Search for the cell housing the specified text and yield its (X, Y) center coordinate. 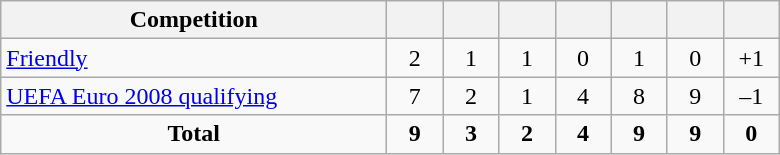
3 (471, 134)
UEFA Euro 2008 qualifying (194, 96)
Competition (194, 20)
Total (194, 134)
7 (415, 96)
–1 (751, 96)
+1 (751, 58)
Friendly (194, 58)
8 (639, 96)
